Locate the cell with the specified text and output its (x, y) center coordinate. 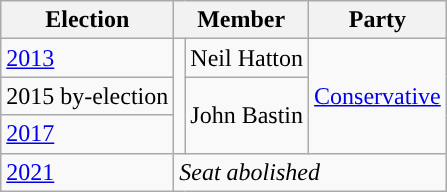
Neil Hatton (247, 58)
2017 (88, 134)
Election (88, 20)
2021 (88, 172)
Conservative (378, 96)
Member (242, 20)
2013 (88, 58)
Party (378, 20)
John Bastin (247, 115)
2015 by-election (88, 96)
Seat abolished (310, 172)
